Capture the cell that displays the provided text and extract its [x, y] central coordinate. 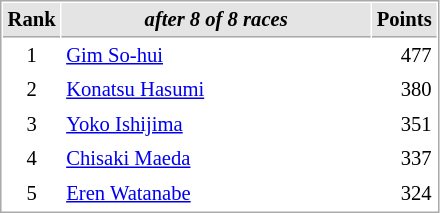
Points [404, 20]
1 [32, 56]
Konatsu Hasumi [216, 90]
380 [404, 90]
324 [404, 194]
Rank [32, 20]
Gim So-hui [216, 56]
5 [32, 194]
Yoko Ishijima [216, 124]
337 [404, 158]
3 [32, 124]
Chisaki Maeda [216, 158]
2 [32, 90]
477 [404, 56]
4 [32, 158]
after 8 of 8 races [216, 20]
Eren Watanabe [216, 194]
351 [404, 124]
